Determine the (X, Y) coordinate at the center of the cell enclosing the given text.  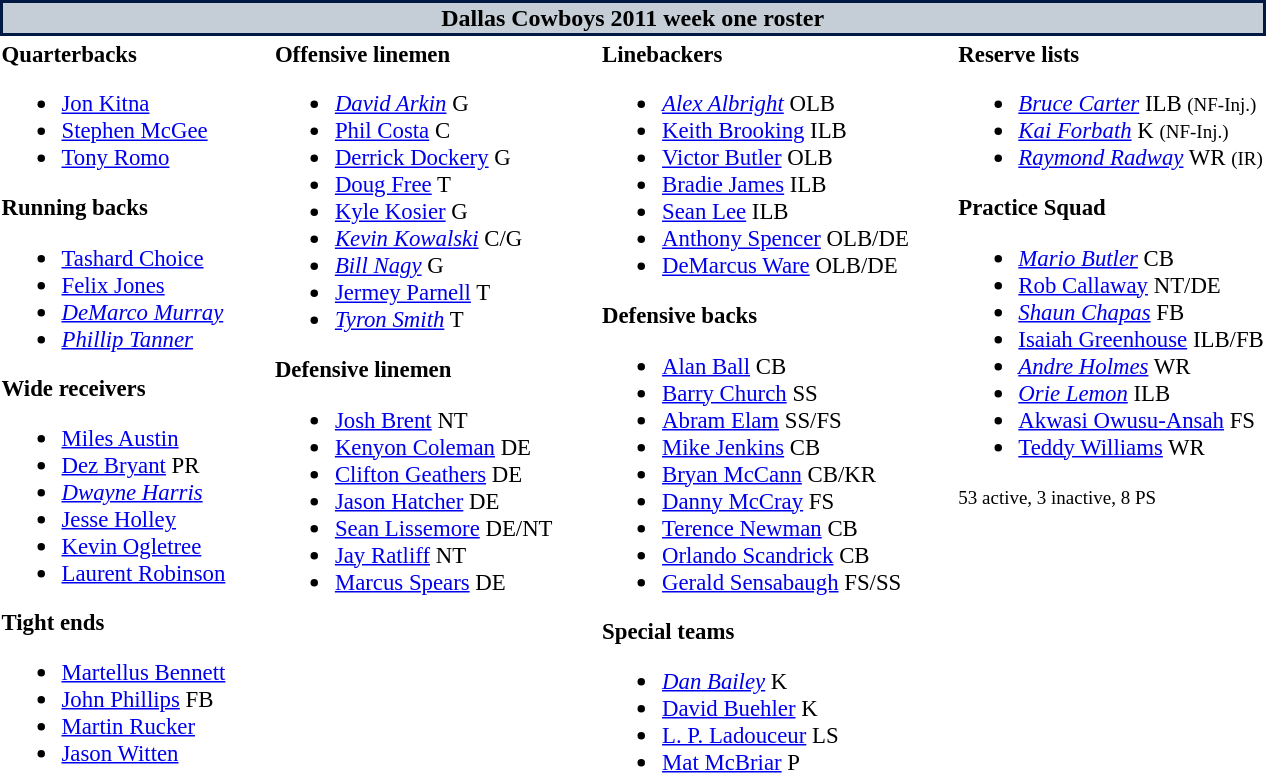
Dallas Cowboys 2011 week one roster (632, 18)
